Return the [x, y] coordinate for the center point of the cell that contains the specified text.  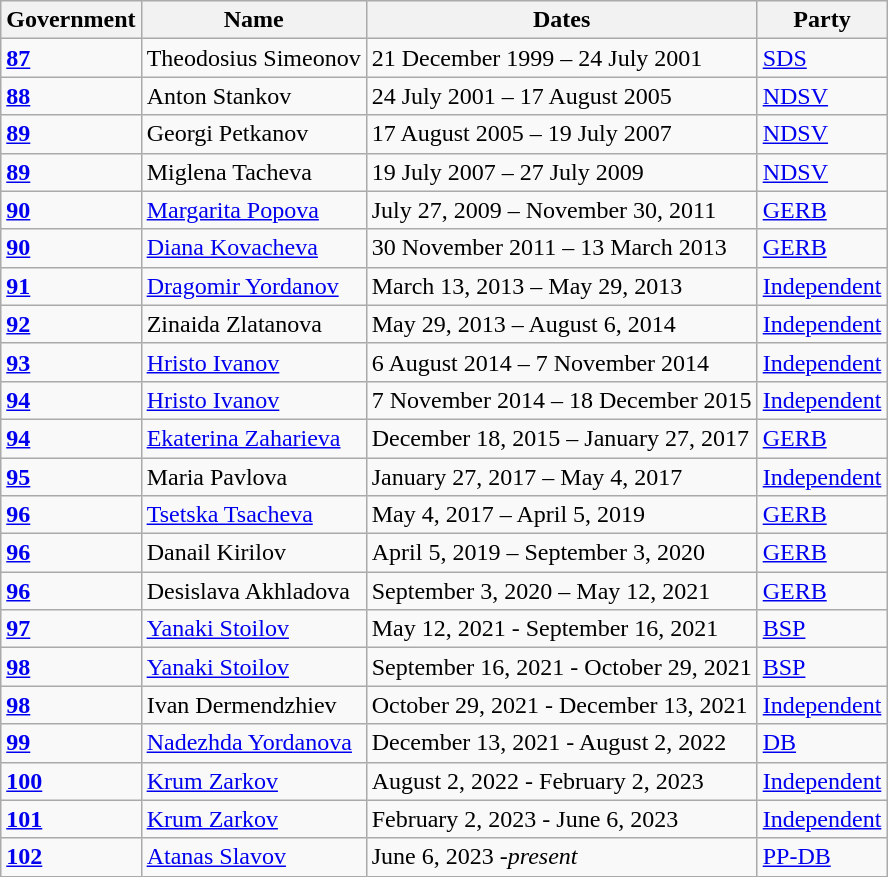
Dragomir Yordanov [254, 286]
Tsetska Tsacheva [254, 515]
December 13, 2021 - August 2, 2022 [562, 743]
6 August 2014 – 7 November 2014 [562, 362]
87 [71, 58]
SDS [822, 58]
Atanas Slavov [254, 857]
September 16, 2021 - October 29, 2021 [562, 667]
30 November 2011 – 13 March 2013 [562, 248]
August 2, 2022 - February 2, 2023 [562, 781]
May 12, 2021 - September 16, 2021 [562, 629]
October 29, 2021 - December 13, 2021 [562, 705]
Diana Kovacheva [254, 248]
100 [71, 781]
July 27, 2009 – November 30, 2011 [562, 210]
Party [822, 20]
Miglena Tacheva [254, 172]
May 4, 2017 – April 5, 2019 [562, 515]
June 6, 2023 -present [562, 857]
7 November 2014 – 18 December 2015 [562, 400]
95 [71, 477]
September 3, 2020 – May 12, 2021 [562, 591]
91 [71, 286]
Georgi Petkanov [254, 134]
Ivan Dermendzhiev [254, 705]
Ekaterina Zaharieva [254, 438]
Anton Stankov [254, 96]
Nadezhda Yordanova [254, 743]
Name [254, 20]
PP-DB [822, 857]
93 [71, 362]
Government [71, 20]
Zinaida Zlatanova [254, 324]
99 [71, 743]
19 July 2007 – 27 July 2009 [562, 172]
92 [71, 324]
102 [71, 857]
101 [71, 819]
Theodosius Simeonov [254, 58]
April 5, 2019 – September 3, 2020 [562, 553]
DB [822, 743]
December 18, 2015 – January 27, 2017 [562, 438]
17 August 2005 – 19 July 2007 [562, 134]
Danail Kirilov [254, 553]
88 [71, 96]
97 [71, 629]
February 2, 2023 - June 6, 2023 [562, 819]
May 29, 2013 – August 6, 2014 [562, 324]
March 13, 2013 – May 29, 2013 [562, 286]
Maria Pavlova [254, 477]
Dates [562, 20]
January 27, 2017 – May 4, 2017 [562, 477]
Desislava Akhladova [254, 591]
24 July 2001 – 17 August 2005 [562, 96]
21 December 1999 – 24 July 2001 [562, 58]
Margarita Popova [254, 210]
